Output the (X, Y) coordinate of the center of the cell containing the given text.  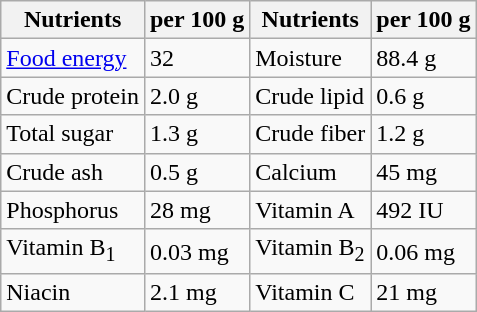
1.2 g (424, 134)
2.1 mg (196, 292)
88.4 g (424, 58)
492 IU (424, 210)
Total sugar (73, 134)
32 (196, 58)
0.06 mg (424, 251)
Vitamin A (310, 210)
1.3 g (196, 134)
Crude fiber (310, 134)
0.6 g (424, 96)
45 mg (424, 172)
Calcium (310, 172)
21 mg (424, 292)
Crude protein (73, 96)
Moisture (310, 58)
Vitamin B1 (73, 251)
Food energy (73, 58)
28 mg (196, 210)
Vitamin B2 (310, 251)
2.0 g (196, 96)
Crude ash (73, 172)
Crude lipid (310, 96)
Vitamin C (310, 292)
Phosphorus (73, 210)
0.5 g (196, 172)
0.03 mg (196, 251)
Niacin (73, 292)
